Locate the cell with the specified text and output its (X, Y) center coordinate. 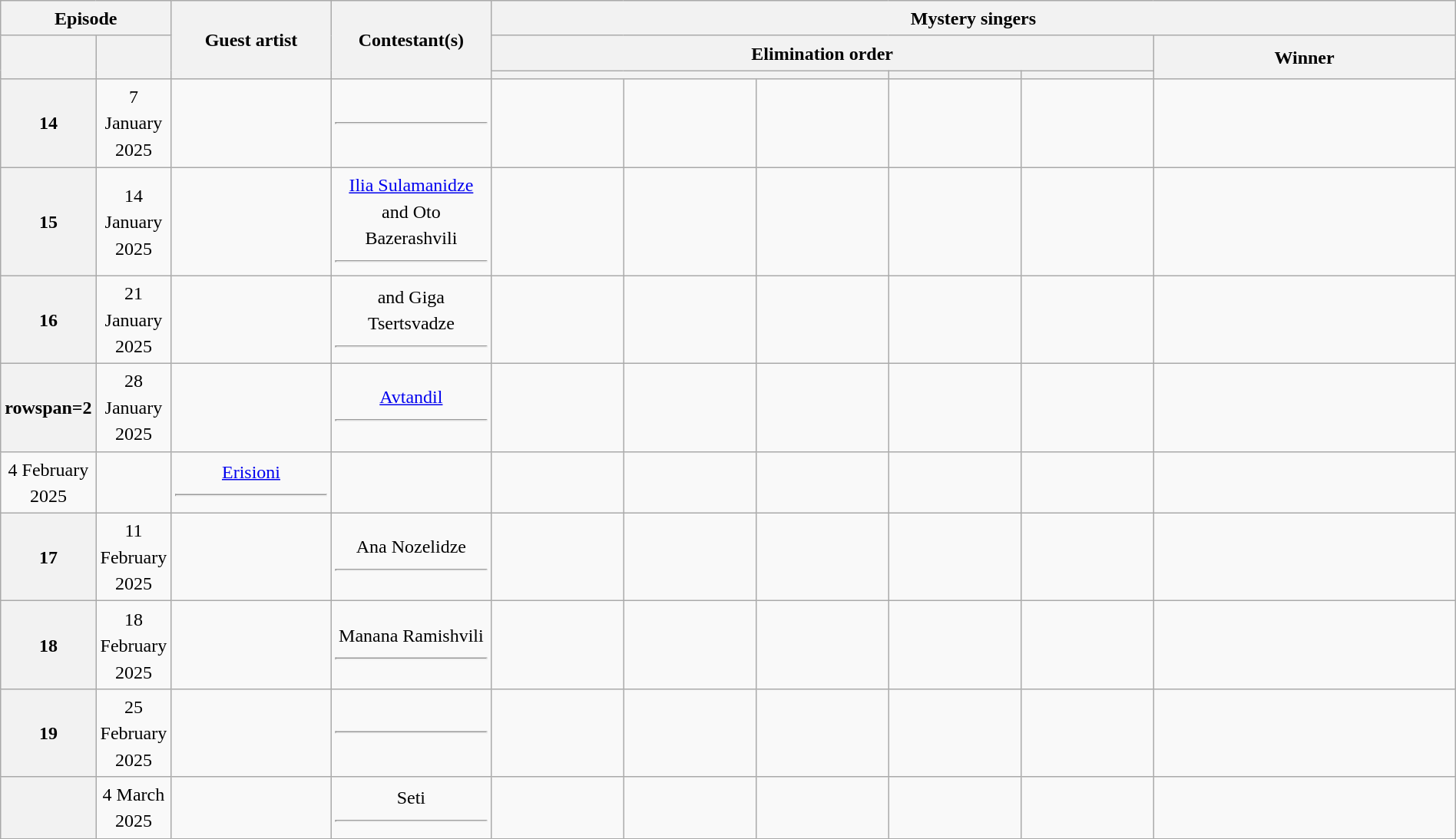
Avtandil (411, 408)
Ana Nozelidze (411, 557)
Episode (86, 18)
17 (48, 557)
rowspan=2 (48, 408)
28 January 2025 (134, 408)
Winner (1304, 57)
Guest artist (251, 40)
7 January 2025 (134, 123)
11 February 2025 (134, 557)
Elimination order (822, 53)
18 (48, 645)
Erisioni (251, 482)
Contestant(s) (411, 40)
19 (48, 732)
Mystery singers (974, 18)
14 (48, 123)
Manana Ramishvili (411, 645)
16 (48, 319)
and Giga Tsertsvadze (411, 319)
Seti (411, 808)
14 January 2025 (134, 222)
4 March 2025 (134, 808)
Ilia Sulamanidze and Oto Bazerashvili (411, 222)
18 February 2025 (134, 645)
15 (48, 222)
4 February 2025 (48, 482)
25 February 2025 (134, 732)
21 January 2025 (134, 319)
